From the cell containing the given text, extract its center point as [x, y] coordinate. 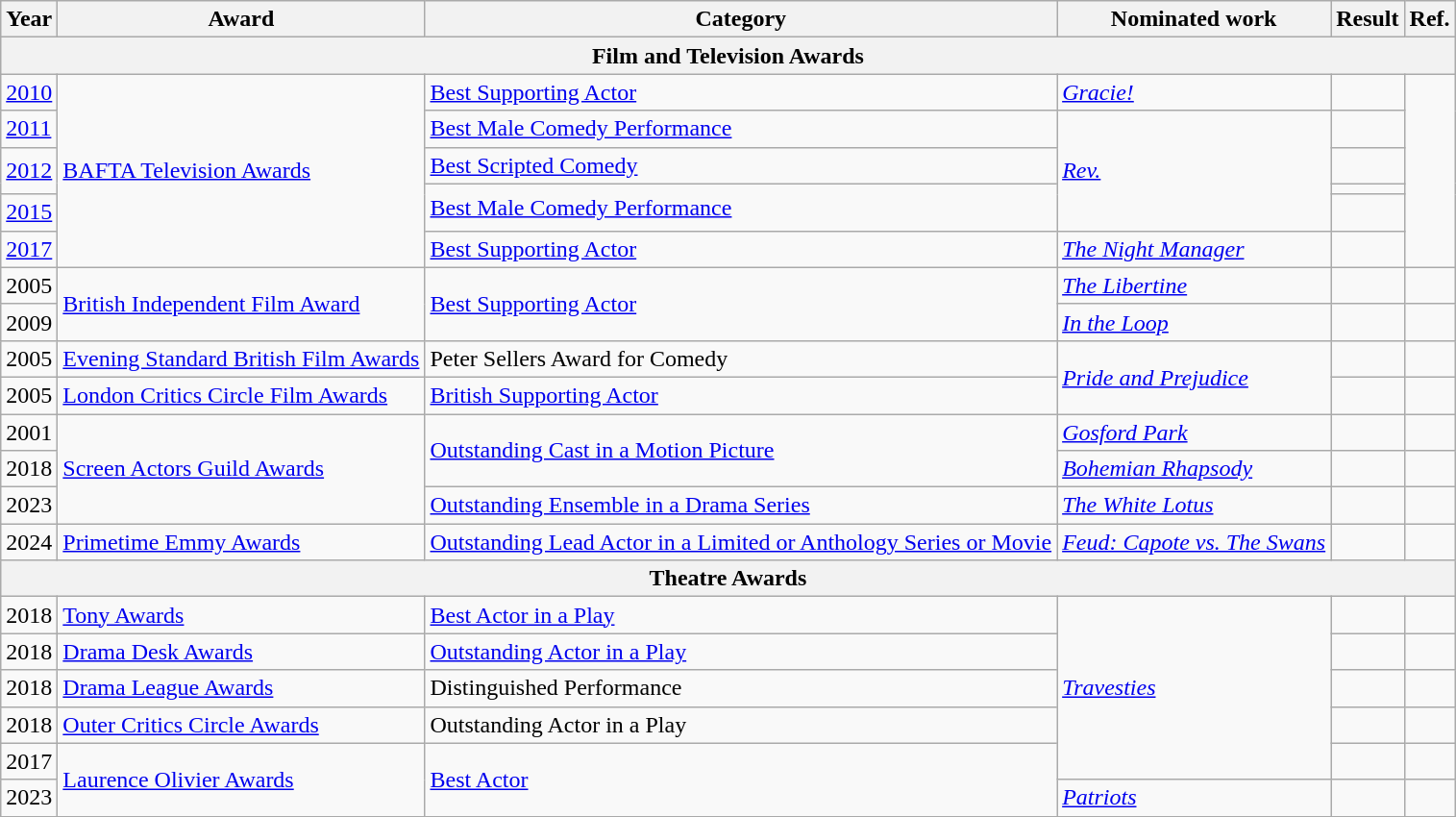
The Libertine [1194, 285]
Film and Television Awards [728, 56]
2001 [29, 432]
2010 [29, 92]
Outer Critics Circle Awards [241, 725]
2011 [29, 129]
Drama League Awards [241, 688]
2015 [29, 212]
Best Actor [741, 780]
Award [241, 19]
Patriots [1194, 798]
Ref. [1430, 19]
Distinguished Performance [741, 688]
2012 [29, 171]
London Critics Circle Film Awards [241, 395]
Peter Sellers Award for Comedy [741, 359]
Bohemian Rhapsody [1194, 469]
Year [29, 19]
Gosford Park [1194, 432]
Laurence Olivier Awards [241, 780]
2009 [29, 322]
Category [741, 19]
Theatre Awards [728, 579]
Outstanding Cast in a Motion Picture [741, 450]
Evening Standard British Film Awards [241, 359]
2024 [29, 542]
The Night Manager [1194, 249]
Result [1368, 19]
The White Lotus [1194, 506]
Travesties [1194, 688]
Drama Desk Awards [241, 652]
Pride and Prejudice [1194, 377]
In the Loop [1194, 322]
Primetime Emmy Awards [241, 542]
Outstanding Lead Actor in a Limited or Anthology Series or Movie [741, 542]
Outstanding Ensemble in a Drama Series [741, 506]
Nominated work [1194, 19]
Tony Awards [241, 615]
Gracie! [1194, 92]
Best Actor in a Play [741, 615]
BAFTA Television Awards [241, 171]
British Independent Film Award [241, 304]
Best Scripted Comedy [741, 165]
Rev. [1194, 171]
British Supporting Actor [741, 395]
Screen Actors Guild Awards [241, 468]
Feud: Capote vs. The Swans [1194, 542]
